Detect which cell encompasses the target text, then output its (x, y) center coordinate. 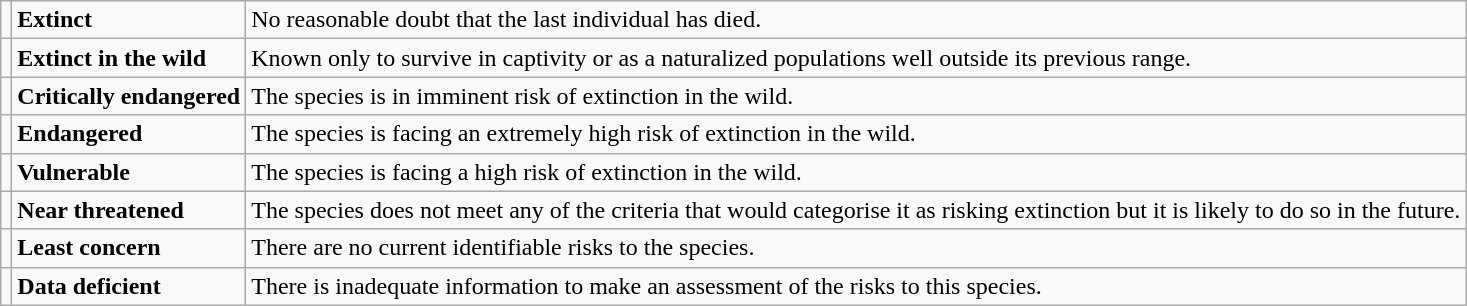
Vulnerable (129, 172)
Data deficient (129, 286)
The species does not meet any of the criteria that would categorise it as risking extinction but it is likely to do so in the future. (856, 210)
Near threatened (129, 210)
The species is in imminent risk of extinction in the wild. (856, 96)
There are no current identifiable risks to the species. (856, 248)
The species is facing an extremely high risk of extinction in the wild. (856, 134)
Least concern (129, 248)
The species is facing a high risk of extinction in the wild. (856, 172)
Known only to survive in captivity or as a naturalized populations well outside its previous range. (856, 58)
No reasonable doubt that the last individual has died. (856, 20)
Extinct in the wild (129, 58)
Extinct (129, 20)
Endangered (129, 134)
There is inadequate information to make an assessment of the risks to this species. (856, 286)
Critically endangered (129, 96)
